From the cell containing the given text, extract its center point as [x, y] coordinate. 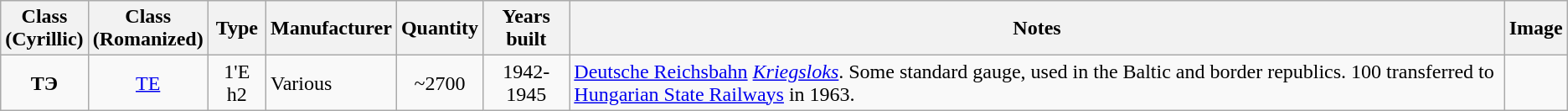
Notes [1037, 29]
Yearsbuilt [526, 29]
Class(Romanized) [147, 29]
Class(Cyrillic) [44, 29]
Deutsche Reichsbahn Kriegsloks. Some standard gauge, used in the Baltic and border republics. 100 transferred to Hungarian State Railways in 1963. [1037, 82]
Quantity [439, 29]
TE [147, 82]
Image [1536, 29]
Type [236, 29]
Manufacturer [331, 29]
Various [331, 82]
1'E h2 [236, 82]
1942-1945 [526, 82]
ТЭ [44, 82]
~2700 [439, 82]
